Identify which cell holds the provided text, then report its [X, Y] central coordinate. 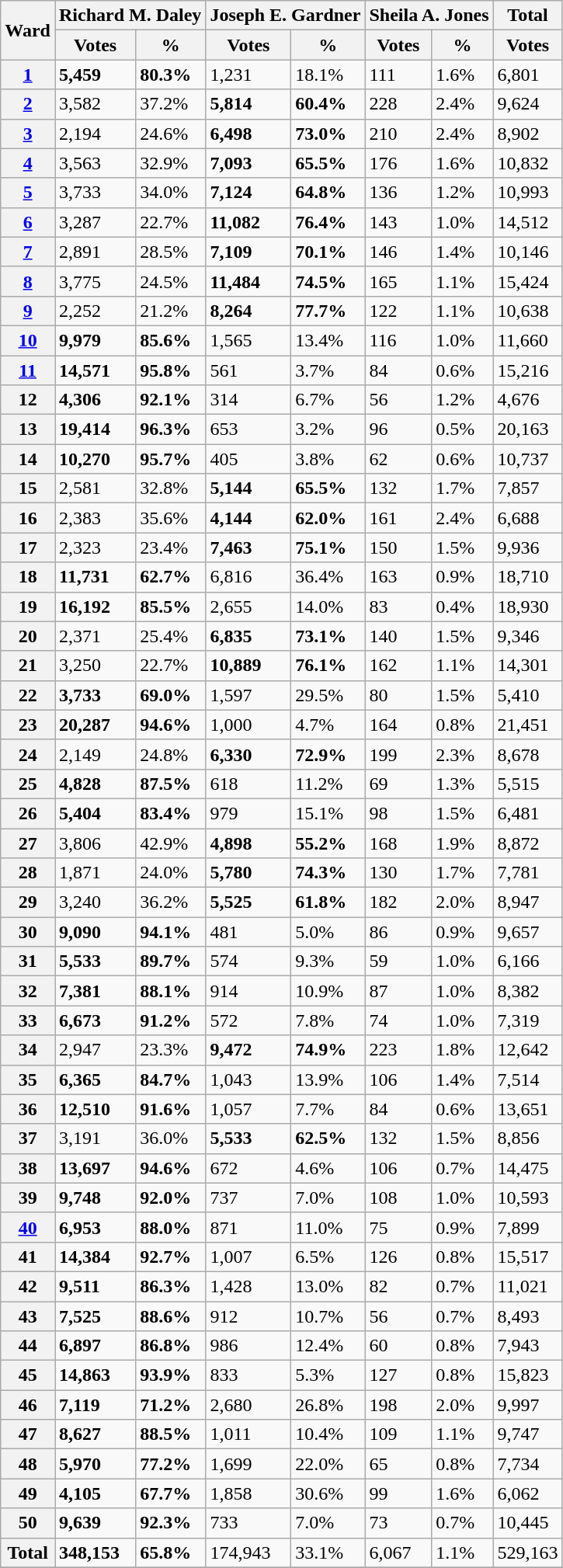
24.5% [171, 281]
36.4% [328, 577]
67.7% [171, 1493]
5,970 [95, 1464]
561 [248, 370]
86.3% [171, 1286]
76.4% [328, 222]
16 [28, 518]
7,381 [95, 991]
2,383 [95, 518]
40 [28, 1227]
17 [28, 548]
10,593 [528, 1198]
1,057 [248, 1109]
95.8% [171, 370]
737 [248, 1198]
32.9% [171, 163]
14.0% [328, 607]
2,371 [95, 636]
3.2% [328, 429]
182 [398, 902]
71.2% [171, 1405]
5,814 [248, 104]
1,565 [248, 340]
22.0% [328, 1464]
228 [398, 104]
6 [28, 222]
18,930 [528, 607]
18,710 [528, 577]
14 [28, 459]
130 [398, 873]
42.9% [171, 843]
9.3% [328, 961]
5,525 [248, 902]
4,898 [248, 843]
165 [398, 281]
15,823 [528, 1375]
49 [28, 1493]
39 [28, 1198]
25 [28, 784]
13,697 [95, 1168]
88.5% [171, 1434]
74 [398, 1020]
8,493 [528, 1316]
7,319 [528, 1020]
7,093 [248, 163]
6,062 [528, 1493]
10,445 [528, 1523]
62.0% [328, 518]
10,146 [528, 252]
163 [398, 577]
1,871 [95, 873]
20,287 [95, 725]
28 [28, 873]
2,149 [95, 754]
23.4% [171, 548]
4 [28, 163]
86.8% [171, 1346]
88.0% [171, 1227]
9,657 [528, 932]
11 [28, 370]
10.9% [328, 991]
96.3% [171, 429]
0.4% [463, 607]
481 [248, 932]
4,676 [528, 400]
986 [248, 1346]
4.6% [328, 1168]
199 [398, 754]
14,301 [528, 666]
912 [248, 1316]
1.9% [463, 843]
10.7% [328, 1316]
871 [248, 1227]
833 [248, 1375]
Sheila A. Jones [429, 16]
91.6% [171, 1109]
14,571 [95, 370]
24 [28, 754]
94.1% [171, 932]
6,835 [248, 636]
9,639 [95, 1523]
87.5% [171, 784]
3,806 [95, 843]
7 [28, 252]
15.1% [328, 813]
69.0% [171, 695]
48 [28, 1464]
80.3% [171, 75]
108 [398, 1198]
77.7% [328, 311]
3,775 [95, 281]
20 [28, 636]
6,801 [528, 75]
2,891 [95, 252]
4.7% [328, 725]
25.4% [171, 636]
3.7% [328, 370]
92.7% [171, 1257]
6,673 [95, 1020]
93.9% [171, 1375]
2,581 [95, 488]
12,642 [528, 1050]
74.3% [328, 873]
136 [398, 193]
4,828 [95, 784]
164 [398, 725]
7,525 [95, 1316]
45 [28, 1375]
60.4% [328, 104]
111 [398, 75]
4,105 [95, 1493]
122 [398, 311]
348,153 [95, 1552]
168 [398, 843]
6,953 [95, 1227]
672 [248, 1168]
35 [28, 1080]
6,365 [95, 1080]
80 [398, 695]
5,515 [528, 784]
7,124 [248, 193]
29.5% [328, 695]
76.1% [328, 666]
21.2% [171, 311]
18.1% [328, 75]
83 [398, 607]
7,463 [248, 548]
9,624 [528, 104]
7,119 [95, 1405]
15,424 [528, 281]
126 [398, 1257]
2,323 [95, 548]
1,007 [248, 1257]
92.3% [171, 1523]
1,043 [248, 1080]
3,250 [95, 666]
35.6% [171, 518]
176 [398, 163]
1.8% [463, 1050]
24.8% [171, 754]
62 [398, 459]
37.2% [171, 104]
6,481 [528, 813]
2,194 [95, 134]
11,660 [528, 340]
Ward [28, 30]
99 [398, 1493]
5 [28, 193]
12,510 [95, 1109]
42 [28, 1286]
9,748 [95, 1198]
10,737 [528, 459]
116 [398, 340]
2.3% [463, 754]
5,144 [248, 488]
13 [28, 429]
6,166 [528, 961]
618 [248, 784]
653 [248, 429]
5,459 [95, 75]
70.1% [328, 252]
41 [28, 1257]
86 [398, 932]
7.7% [328, 1109]
29 [28, 902]
10 [28, 340]
82 [398, 1286]
2,252 [95, 311]
96 [398, 429]
75.1% [328, 548]
73 [398, 1523]
23 [28, 725]
21 [28, 666]
73.0% [328, 134]
2,947 [95, 1050]
50 [28, 1523]
1,597 [248, 695]
13,651 [528, 1109]
198 [398, 1405]
59 [398, 961]
8,947 [528, 902]
5,404 [95, 813]
36 [28, 1109]
6,816 [248, 577]
24.0% [171, 873]
77.2% [171, 1464]
1,000 [248, 725]
4,144 [248, 518]
15 [28, 488]
7,781 [528, 873]
Richard M. Daley [130, 16]
14,384 [95, 1257]
3,240 [95, 902]
161 [398, 518]
73.1% [328, 636]
914 [248, 991]
3,563 [95, 163]
1,428 [248, 1286]
88.6% [171, 1316]
60 [398, 1346]
574 [248, 961]
37 [28, 1139]
62.7% [171, 577]
15,216 [528, 370]
65.8% [171, 1552]
28.5% [171, 252]
127 [398, 1375]
87 [398, 991]
5,410 [528, 695]
19,414 [95, 429]
0.5% [463, 429]
55.2% [328, 843]
9 [28, 311]
10,832 [528, 163]
140 [398, 636]
9,511 [95, 1286]
83.4% [171, 813]
31 [28, 961]
1,011 [248, 1434]
8,872 [528, 843]
9,747 [528, 1434]
72.9% [328, 754]
3,582 [95, 104]
7,857 [528, 488]
733 [248, 1523]
150 [398, 548]
9,090 [95, 932]
62.5% [328, 1139]
47 [28, 1434]
30 [28, 932]
11,082 [248, 222]
13.0% [328, 1286]
10,993 [528, 193]
33 [28, 1020]
8,902 [528, 134]
8,382 [528, 991]
1.3% [463, 784]
7,734 [528, 1464]
314 [248, 400]
32 [28, 991]
8,264 [248, 311]
92.1% [171, 400]
210 [398, 134]
1 [28, 75]
Joseph E. Gardner [286, 16]
27 [28, 843]
9,936 [528, 548]
6,330 [248, 754]
6,688 [528, 518]
18 [28, 577]
5,780 [248, 873]
9,979 [95, 340]
2,680 [248, 1405]
92.0% [171, 1198]
8 [28, 281]
91.2% [171, 1020]
65 [398, 1464]
22 [28, 695]
46 [28, 1405]
69 [398, 784]
26.8% [328, 1405]
10,638 [528, 311]
10.4% [328, 1434]
8,856 [528, 1139]
14,475 [528, 1168]
979 [248, 813]
9,346 [528, 636]
12.4% [328, 1346]
74.9% [328, 1050]
16,192 [95, 607]
109 [398, 1434]
1,699 [248, 1464]
7.8% [328, 1020]
3.8% [328, 459]
98 [398, 813]
23.3% [171, 1050]
146 [398, 252]
1,231 [248, 75]
8,678 [528, 754]
5.0% [328, 932]
14,512 [528, 222]
2 [28, 104]
3 [28, 134]
34.0% [171, 193]
11.0% [328, 1227]
85.5% [171, 607]
24.6% [171, 134]
405 [248, 459]
162 [398, 666]
95.7% [171, 459]
6.5% [328, 1257]
529,163 [528, 1552]
88.1% [171, 991]
3,191 [95, 1139]
6,067 [398, 1552]
3,287 [95, 222]
9,997 [528, 1405]
26 [28, 813]
6,897 [95, 1346]
10,889 [248, 666]
75 [398, 1227]
36.0% [171, 1139]
143 [398, 222]
5.3% [328, 1375]
84.7% [171, 1080]
61.8% [328, 902]
38 [28, 1168]
11.2% [328, 784]
6.7% [328, 400]
43 [28, 1316]
7,514 [528, 1080]
11,484 [248, 281]
13.4% [328, 340]
223 [398, 1050]
6,498 [248, 134]
7,943 [528, 1346]
36.2% [171, 902]
15,517 [528, 1257]
30.6% [328, 1493]
85.6% [171, 340]
74.5% [328, 281]
12 [28, 400]
10,270 [95, 459]
572 [248, 1020]
8,627 [95, 1434]
44 [28, 1346]
19 [28, 607]
11,021 [528, 1286]
89.7% [171, 961]
21,451 [528, 725]
64.8% [328, 193]
11,731 [95, 577]
7,109 [248, 252]
14,863 [95, 1375]
7,899 [528, 1227]
20,163 [528, 429]
13.9% [328, 1080]
34 [28, 1050]
2,655 [248, 607]
1,858 [248, 1493]
32.8% [171, 488]
174,943 [248, 1552]
33.1% [328, 1552]
4,306 [95, 400]
9,472 [248, 1050]
